From the cell containing the given text, extract its center point as (x, y) coordinate. 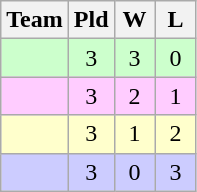
Pld (91, 20)
L (176, 20)
W (134, 20)
Team (35, 20)
